Capture the cell that displays the provided text and extract its (X, Y) central coordinate. 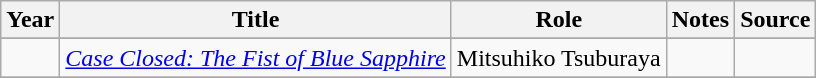
Case Closed: The Fist of Blue Sapphire (256, 58)
Source (776, 20)
Role (558, 20)
Year (30, 20)
Notes (700, 20)
Title (256, 20)
Mitsuhiko Tsuburaya (558, 58)
